From the cell containing the given text, extract its center point as (x, y) coordinate. 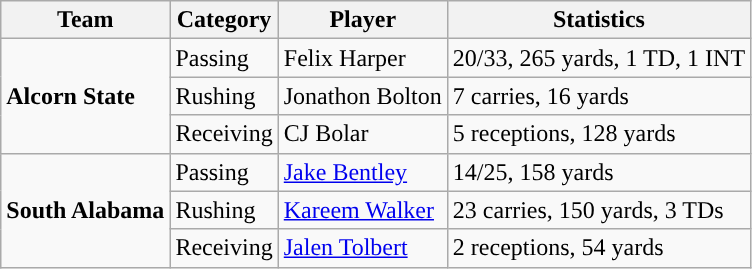
23 carries, 150 yards, 3 TDs (598, 210)
Statistics (598, 20)
Felix Harper (362, 58)
2 receptions, 54 yards (598, 248)
Jake Bentley (362, 172)
Player (362, 20)
7 carries, 16 yards (598, 96)
CJ Bolar (362, 134)
Jalen Tolbert (362, 248)
South Alabama (86, 210)
Kareem Walker (362, 210)
20/33, 265 yards, 1 TD, 1 INT (598, 58)
Alcorn State (86, 96)
Category (224, 20)
14/25, 158 yards (598, 172)
5 receptions, 128 yards (598, 134)
Jonathon Bolton (362, 96)
Team (86, 20)
